Return the (X, Y) coordinate for the center point of the cell that contains the specified text.  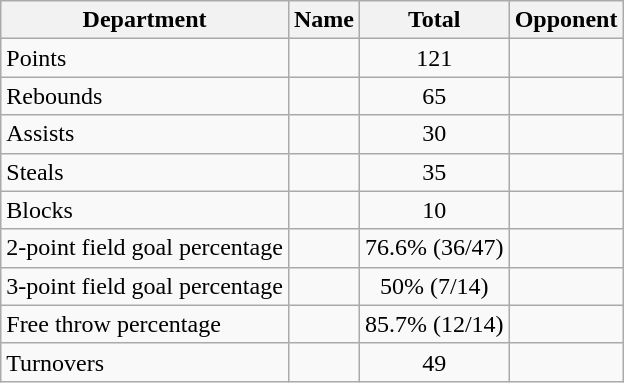
Turnovers (145, 362)
35 (434, 172)
Assists (145, 134)
76.6% (36/47) (434, 248)
Name (324, 20)
10 (434, 210)
3-point field goal percentage (145, 286)
Blocks (145, 210)
49 (434, 362)
30 (434, 134)
50% (7/14) (434, 286)
85.7% (12/14) (434, 324)
121 (434, 58)
Free throw percentage (145, 324)
2-point field goal percentage (145, 248)
Department (145, 20)
65 (434, 96)
Rebounds (145, 96)
Points (145, 58)
Steals (145, 172)
Opponent (566, 20)
Total (434, 20)
